Scan for the cell matching the given text and deliver its [x, y] coordinate at center. 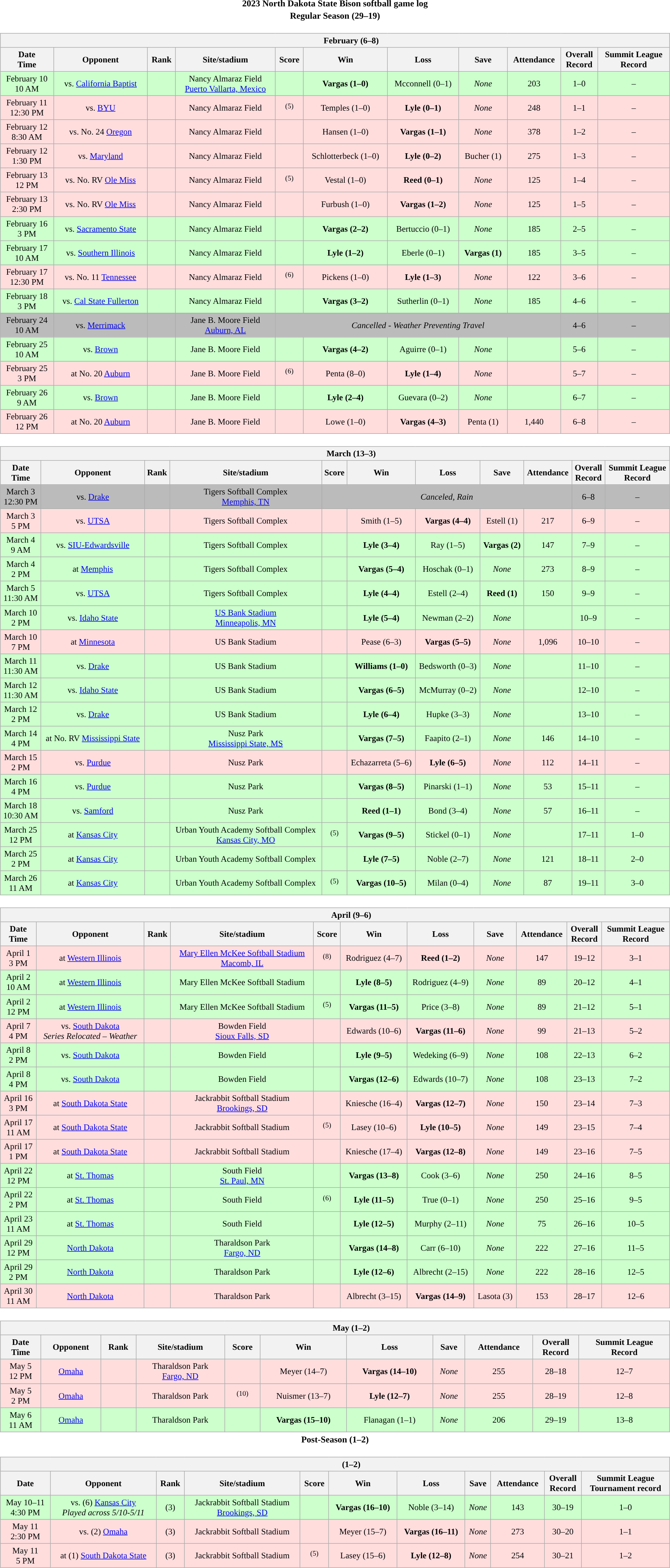
30–20 [563, 1531]
16–11 [588, 811]
vs. SIU-Edwardsville [93, 545]
Williams (1–0) [381, 666]
February 121:30 PM [27, 156]
April 171 PM [18, 1152]
Lyle (11–5) [374, 1200]
5–2 [636, 1031]
57 [548, 811]
21–12 [585, 1007]
February 132:30 PM [27, 204]
122 [534, 277]
Mary Ellen McKee Softball StadiumMacomb, IL [242, 958]
13–8 [624, 1420]
South FieldSt. Paul, MN [242, 1176]
12–10 [588, 690]
February 2510 AM [27, 349]
Vargas (16–11) [431, 1531]
27–16 [585, 1248]
12–7 [624, 1371]
Lasota (3) [495, 1296]
217 [548, 521]
February (6–8) [335, 40]
7–3 [636, 1103]
April 2311 AM [18, 1223]
Carr (6–10) [440, 1248]
53 [548, 786]
121 [548, 859]
19–11 [588, 883]
vs. Cal State Fullerton [101, 301]
3–6 [580, 277]
10–10 [588, 642]
12–8 [624, 1395]
Albrecht (2–15) [440, 1272]
February 253 PM [27, 374]
vs. Sacramento State [101, 229]
14–11 [588, 762]
1–3 [580, 156]
Lyle (1–3) [423, 277]
9–5 [636, 1200]
Vargas (8–5) [381, 786]
(1–2) [335, 1464]
February 128:30 AM [27, 132]
March 122 PM [21, 714]
4–1 [636, 982]
Vargas (16–10) [363, 1507]
Canceled, Rain [446, 497]
Kniesche (17–4) [374, 1152]
February 2410 AM [27, 325]
15–11 [588, 786]
Edwards (10–7) [440, 1079]
Lyle (9–5) [374, 1055]
7–4 [636, 1127]
8–5 [636, 1176]
at Minnesota [93, 642]
Lyle (10–5) [440, 1127]
Ray (1–5) [448, 545]
Vargas (12–7) [440, 1103]
Bertuccio (0–1) [423, 229]
10–9 [588, 617]
March 252 PM [21, 859]
March 312:30 PM [21, 497]
1,096 [548, 642]
24–16 [585, 1176]
February 1710 AM [27, 253]
23–15 [585, 1127]
May (1–2) [335, 1328]
9–9 [588, 593]
Vargas (15–10) [303, 1420]
Noble (3–14) [431, 1507]
Vargas (1–0) [345, 84]
26–16 [585, 1223]
March 49 AM [21, 545]
112 [548, 762]
Schlotterbeck (1–0) [345, 156]
April 2212 PM [18, 1176]
Wedeking (6–9) [440, 1055]
Lyle (2–4) [345, 398]
1,440 [534, 422]
March 152 PM [21, 762]
at No. RV Mississippi State [93, 738]
6–2 [636, 1055]
Vargas (10–5) [381, 883]
Rodriguez (4–7) [374, 958]
February 163 PM [27, 229]
20–12 [585, 982]
May 10–114:30 PM [25, 1507]
Nuismer (13–7) [303, 1395]
Meyer (14–7) [303, 1371]
Penta (1) [483, 422]
Vargas (3–2) [345, 301]
April 292 PM [18, 1272]
McMurray (0–2) [448, 690]
Vestal (1–0) [345, 180]
March 107 PM [21, 642]
Price (3–8) [440, 1007]
99 [542, 1031]
Reed (0–1) [423, 180]
March 2611 AM [21, 883]
April (9–6) [335, 915]
February 1010 AM [27, 84]
7–9 [588, 545]
Vargas (14–8) [374, 1248]
Tigers Softball ComplexMemphis, TN [246, 497]
vs. No. 24 Oregon [101, 132]
Bond (3–4) [448, 811]
Vargas (11–6) [440, 1031]
28–19 [556, 1395]
March 2512 PM [21, 835]
March 1111:30 AM [21, 666]
Lyle (1–4) [423, 374]
Hansen (1–0) [345, 132]
Summit LeagueTournament record [626, 1483]
Albrecht (3–15) [374, 1296]
Lyle (7–5) [381, 859]
Jane B. Moore FieldAuburn, AL [225, 325]
Lyle (5–4) [381, 617]
Eberle (0–1) [423, 253]
2–0 [637, 859]
March 35 PM [21, 521]
254 [517, 1555]
February 1712:30 PM [27, 277]
28–16 [585, 1272]
Pinarski (1–1) [448, 786]
Vargas (12–8) [440, 1152]
Newman (2–2) [448, 617]
Lyle (6–5) [448, 762]
Vargas (4–2) [345, 349]
13–10 [588, 714]
at Memphis [93, 570]
Flanagan (1–1) [390, 1420]
Lyle (0–2) [423, 156]
75 [542, 1223]
Vargas (1) [483, 253]
May 115 PM [25, 1555]
23–14 [585, 1103]
vs. Maryland [101, 156]
Vargas (5–4) [381, 570]
April 210 AM [18, 982]
22–13 [585, 1055]
vs. (6) Kansas CityPlayed across 5/10-5/11 [103, 1507]
143 [517, 1507]
17–11 [588, 835]
at (1) South Dakota State [103, 1555]
28–18 [556, 1371]
Rodriguez (4–9) [440, 982]
Vargas (9–5) [381, 835]
Lyle (4–4) [381, 593]
April 3011 AM [18, 1296]
Mcconnell (0–1) [423, 84]
March 164 PM [21, 786]
Hoschak (0–1) [448, 570]
March 1810:30 AM [21, 811]
Vargas (14–10) [390, 1371]
True (0–1) [440, 1200]
March 144 PM [21, 738]
Temples (1–0) [345, 108]
Stickel (0–1) [448, 835]
Reed (1) [502, 593]
Nancy Almaraz FieldPuerto Vallarta, Mexico [225, 84]
Lyle (6–4) [381, 714]
April 84 PM [18, 1079]
April 82 PM [18, 1055]
Lyle (8–5) [374, 982]
vs. South DakotaSeries Relocated – Weather [90, 1031]
April 222 PM [18, 1200]
14–10 [588, 738]
vs. Southern Illinois [101, 253]
5–6 [580, 349]
21–13 [585, 1031]
March 42 PM [21, 570]
Lyle (0–1) [423, 108]
Vargas (11–5) [374, 1007]
29–19 [556, 1420]
Vargas (2) [502, 545]
March 511:30 AM [21, 593]
30–21 [563, 1555]
May 112:30 PM [25, 1531]
vs. Merrimack [101, 325]
206 [499, 1420]
May 611 AM [21, 1420]
23–16 [585, 1152]
28–17 [585, 1296]
7–2 [636, 1079]
Aguirre (0–1) [423, 349]
vs. (2) Omaha [103, 1531]
Smith (1–5) [381, 521]
Reed (1–1) [381, 811]
12–6 [636, 1296]
March (13–3) [335, 454]
April 212 PM [18, 1007]
10–5 [636, 1223]
Vargas (14–9) [440, 1296]
Vargas (2–2) [345, 229]
2–5 [580, 229]
vs. California Baptist [101, 84]
Vargas (7–5) [381, 738]
Vargas (1–1) [423, 132]
Murphy (2–11) [440, 1223]
Estell (1) [502, 521]
1–5 [580, 204]
378 [534, 132]
5–1 [636, 1007]
Guevara (0–2) [423, 398]
25–16 [585, 1200]
12–5 [636, 1272]
February 1312 PM [27, 180]
Bucher (1) [483, 156]
Lyle (3–4) [381, 545]
April 13 PM [18, 958]
Meyer (15–7) [363, 1531]
Cancelled - Weather Preventing Travel [418, 325]
11–5 [636, 1248]
3–1 [636, 958]
vs. BYU [101, 108]
Echazarreta (5–6) [381, 762]
Lasey (15–6) [363, 1555]
30–19 [563, 1507]
Cook (3–6) [440, 1176]
Furbush (1–0) [345, 204]
Kniesche (16–4) [374, 1103]
87 [548, 883]
18–11 [588, 859]
6–9 [588, 521]
Bowden FieldSioux Falls, SD [242, 1031]
April 1711 AM [18, 1127]
Faapito (2–1) [448, 738]
February 269 AM [27, 398]
Vargas (6–5) [381, 690]
Estell (2–4) [448, 593]
19–12 [585, 958]
Pickens (1–0) [345, 277]
Noble (2–7) [448, 859]
Sutherlin (0–1) [423, 301]
February 183 PM [27, 301]
Date [25, 1483]
1–4 [580, 180]
3–5 [580, 253]
248 [534, 108]
8–9 [588, 570]
vs. No. 11 Tennessee [101, 277]
Hupke (3–3) [448, 714]
Lyle (1–2) [345, 253]
Lyle (12–8) [431, 1555]
Vargas (13–8) [374, 1176]
6–7 [580, 398]
Nusz ParkMississippi State, MS [246, 738]
7–5 [636, 1152]
March 102 PM [21, 617]
275 [534, 156]
Penta (8–0) [345, 374]
Lasey (10–6) [374, 1127]
May 52 PM [21, 1395]
Lyle (12–6) [374, 1272]
Pease (6–3) [381, 642]
Lyle (12–5) [374, 1223]
April 74 PM [18, 1031]
(8) [327, 958]
April 2912 PM [18, 1248]
Milan (0–4) [448, 883]
March 1211:30 AM [21, 690]
February 2612 PM [27, 422]
Lowe (1–0) [345, 422]
Vargas (4–3) [423, 422]
5–7 [580, 374]
Reed (1–2) [440, 958]
Lyle (12–7) [390, 1395]
US Bank StadiumMinneapolis, MN [246, 617]
Bedsworth (0–3) [448, 666]
Edwards (10–6) [374, 1031]
203 [534, 84]
February 1112:30 PM [27, 108]
11–10 [588, 666]
153 [542, 1296]
(10) [242, 1395]
Vargas (4–4) [448, 521]
Vargas (1–2) [423, 204]
May 512 PM [21, 1371]
vs. Samford [93, 811]
Vargas (12–6) [374, 1079]
April 163 PM [18, 1103]
Urban Youth Academy Softball ComplexKansas City, MO [246, 835]
23–13 [585, 1079]
146 [548, 738]
3–0 [637, 883]
Vargas (5–5) [448, 642]
